Detect which cell encompasses the target text, then output its (x, y) center coordinate. 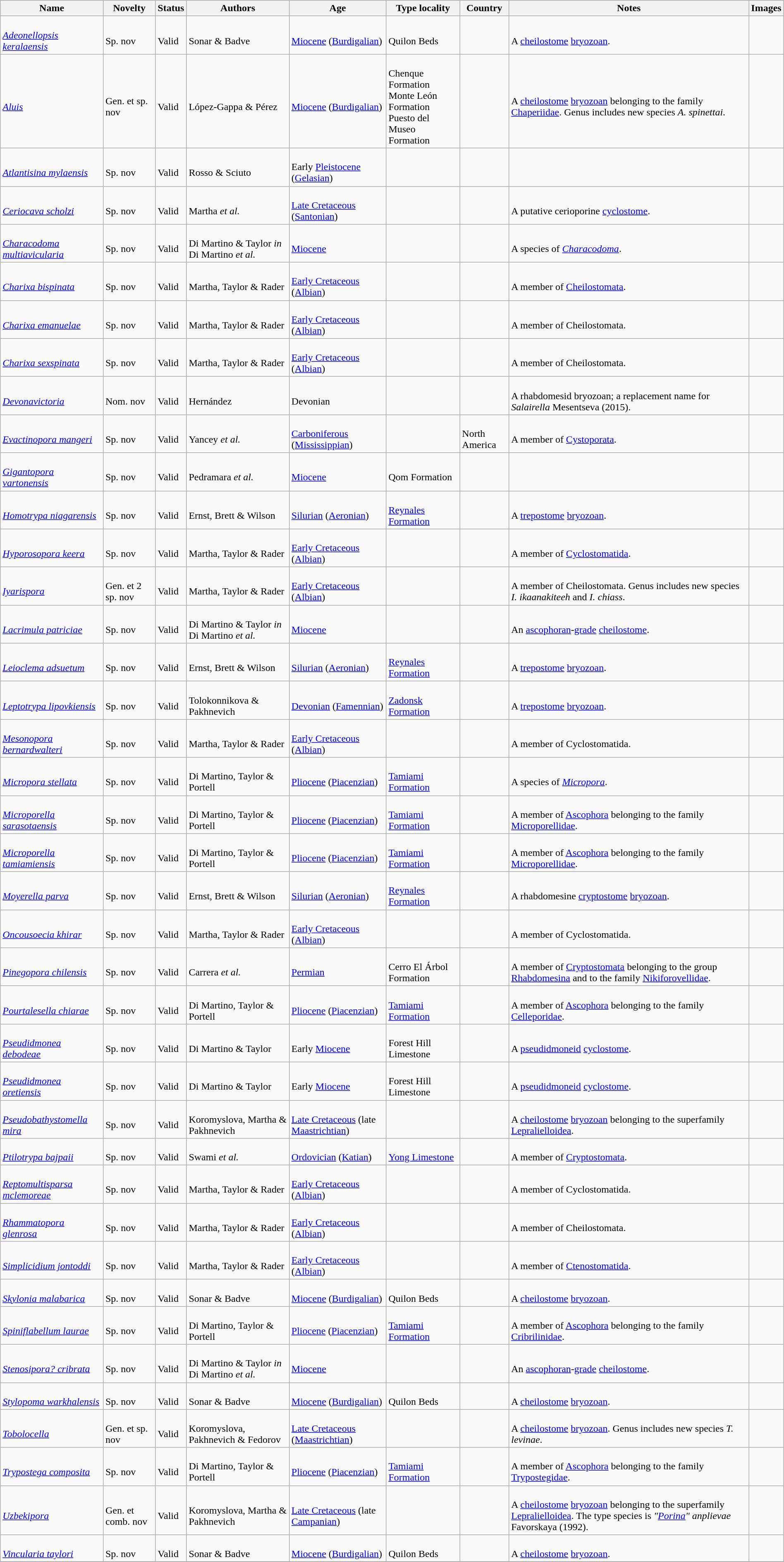
Hyporosopora keera (52, 548)
Ceriocava scholzi (52, 205)
Homotrypa niagarensis (52, 510)
Early Pleistocene (Gelasian) (337, 167)
Pseudidmonea oretiensis (52, 1081)
Reptomultisparsa mclemoreae (52, 1184)
Name (52, 8)
Novelty (129, 8)
North America (485, 434)
A cheilostome bryozoan belonging to the superfamily Lepralielloidea. (629, 1119)
A member of Ctenostomatida. (629, 1260)
Oncousoecia khirar (52, 929)
Notes (629, 8)
Carboniferous (Mississippian) (337, 434)
Martha et al. (238, 205)
Rosso & Sciuto (238, 167)
Mesonopora bernardwalteri (52, 738)
Vincularia taylori (52, 1548)
A species of Micropora. (629, 776)
Uzbekipora (52, 1510)
Spiniflabellum laurae (52, 1325)
A member of Cryptostomata. (629, 1152)
Pseudobathystomella mira (52, 1119)
Late Cretaceous (late Campanian) (337, 1510)
Lacrimula patriciae (52, 624)
A rhabdomesine cryptostome bryozoan. (629, 891)
Cerro El Árbol Formation (423, 967)
Koromyslova, Pakhnevich & Fedorov (238, 1428)
Pinegopora chilensis (52, 967)
Nom. nov (129, 395)
Ptilotrypa bajpaii (52, 1152)
Charixa emanuelae (52, 319)
Carrera et al. (238, 967)
A member of Cryptostomata belonging to the group Rhabdomesina and to the family Nikiforovellidae. (629, 967)
Characodoma multiavicularia (52, 243)
Swami et al. (238, 1152)
Simplicidium jontoddi (52, 1260)
Late Cretaceous (late Maastrichtian) (337, 1119)
Adeonellopsis keralaensis (52, 35)
Leptotrypa lipovkiensis (52, 700)
Gen. et 2 sp. nov (129, 586)
Microporella tamiamiensis (52, 853)
Micropora stellata (52, 776)
A cheilostome bryozoan. Genus includes new species T. levinae. (629, 1428)
Country (485, 8)
Late Cretaceous (Santonian) (337, 205)
Gigantopora vartonensis (52, 472)
A member of Ascophora belonging to the family Trypostegidae. (629, 1466)
Hernández (238, 395)
Evactinopora mangeri (52, 434)
Stenosipora? cribrata (52, 1363)
Iyarispora (52, 586)
Stylopoma warkhalensis (52, 1396)
Ordovician (Katian) (337, 1152)
Leioclema adsuetum (52, 662)
Pseudidmonea debodeae (52, 1043)
Pourtalesella chiarae (52, 1005)
Yancey et al. (238, 434)
Zadonsk Formation (423, 700)
A member of Ascophora belonging to the family Celleporidae. (629, 1005)
Skylonia malabarica (52, 1293)
Devonavictoria (52, 395)
Devonian (337, 395)
Status (171, 8)
A cheilostome bryozoan belonging to the superfamily Lepralielloidea. The type species is "Porina" anplievae Favorskaya (1992). (629, 1510)
Pedramara et al. (238, 472)
Authors (238, 8)
Devonian (Famennian) (337, 700)
A rhabdomesid bryozoan; a replacement name for Salairella Mesentseva (2015). (629, 395)
A member of Cystoporata. (629, 434)
A member of Ascophora belonging to the family Cribrilinidae. (629, 1325)
Trypostega composita (52, 1466)
Rhammatopora glenrosa (52, 1222)
Yong Limestone (423, 1152)
López-Gappa & Pérez (238, 101)
Images (767, 8)
Charixa bispinata (52, 281)
Tobolocella (52, 1428)
A member of Cheilostomata. Genus includes new species I. ikaanakiteeh and I. chiass. (629, 586)
A cheilostome bryozoan belonging to the family Chaperiidae. Genus includes new species A. spinettai. (629, 101)
Type locality (423, 8)
Aluis (52, 101)
Tolokonnikova & Pakhnevich (238, 700)
Charixa sexspinata (52, 357)
Microporella sarasotaensis (52, 815)
Chenque Formation Monte León Formation Puesto del Museo Formation (423, 101)
Moyerella parva (52, 891)
Permian (337, 967)
A species of Characodoma. (629, 243)
Gen. et comb. nov (129, 1510)
Age (337, 8)
Late Cretaceous (Maastrichtian) (337, 1428)
Atlantisina mylaensis (52, 167)
Qom Formation (423, 472)
A putative cerioporine cyclostome. (629, 205)
